Extract the (X, Y) coordinate from the center of the cell holding the provided text.  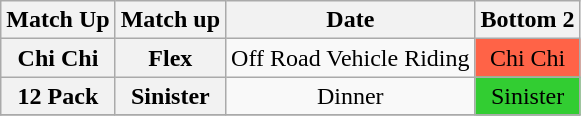
Date (350, 20)
Match Up (58, 20)
Off Road Vehicle Riding (350, 58)
Dinner (350, 96)
Match up (170, 20)
Flex (170, 58)
12 Pack (58, 96)
Bottom 2 (528, 20)
